Provide the [x, y] coordinate of the cell's center where the given text is located.  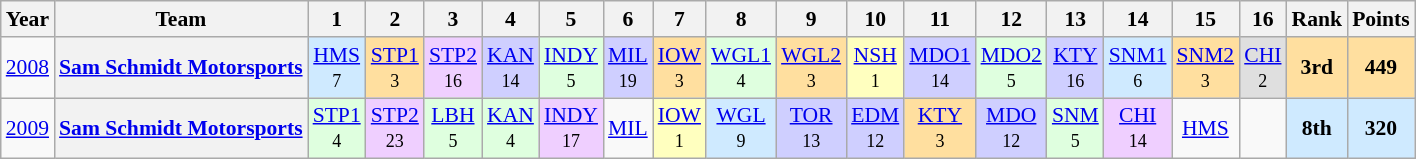
15 [1206, 19]
13 [1076, 19]
2 [395, 19]
3 [453, 19]
CHI2 [1262, 68]
IOW1 [680, 128]
11 [940, 19]
KTY3 [940, 128]
449 [1381, 68]
9 [811, 19]
STP223 [395, 128]
STP216 [453, 68]
Team [181, 19]
HMS [1206, 128]
IOW3 [680, 68]
KAN4 [510, 128]
WGL23 [811, 68]
KTY16 [1076, 68]
KAN14 [510, 68]
3rd [1318, 68]
5 [571, 19]
INDY5 [571, 68]
WGL9 [741, 128]
SNM16 [1138, 68]
2008 [28, 68]
Points [1381, 19]
1 [337, 19]
MIL [628, 128]
HMS7 [337, 68]
8 [741, 19]
STP14 [337, 128]
STP13 [395, 68]
MDO114 [940, 68]
NSH1 [875, 68]
4 [510, 19]
Year [28, 19]
12 [1012, 19]
10 [875, 19]
MDO25 [1012, 68]
14 [1138, 19]
CHI14 [1138, 128]
EDM12 [875, 128]
7 [680, 19]
MDO12 [1012, 128]
6 [628, 19]
SNM23 [1206, 68]
TOR13 [811, 128]
16 [1262, 19]
WGL14 [741, 68]
LBH5 [453, 128]
Rank [1318, 19]
INDY17 [571, 128]
2009 [28, 128]
8th [1318, 128]
320 [1381, 128]
SNM5 [1076, 128]
MIL19 [628, 68]
